Identify which cell holds the provided text, then report its [X, Y] central coordinate. 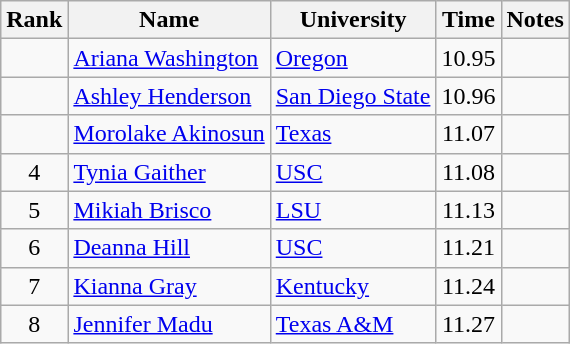
Rank [34, 20]
Deanna Hill [169, 248]
11.27 [468, 324]
University [353, 20]
Kianna Gray [169, 286]
10.96 [468, 96]
11.07 [468, 134]
6 [34, 248]
Ashley Henderson [169, 96]
Tynia Gaither [169, 172]
Texas [353, 134]
Mikiah Brisco [169, 210]
7 [34, 286]
11.21 [468, 248]
Jennifer Madu [169, 324]
11.13 [468, 210]
Kentucky [353, 286]
Time [468, 20]
8 [34, 324]
5 [34, 210]
Name [169, 20]
Ariana Washington [169, 58]
Morolake Akinosun [169, 134]
10.95 [468, 58]
4 [34, 172]
LSU [353, 210]
11.24 [468, 286]
Oregon [353, 58]
Texas A&M [353, 324]
11.08 [468, 172]
San Diego State [353, 96]
Notes [535, 20]
